Extract the (x, y) coordinate from the center of the cell holding the provided text.  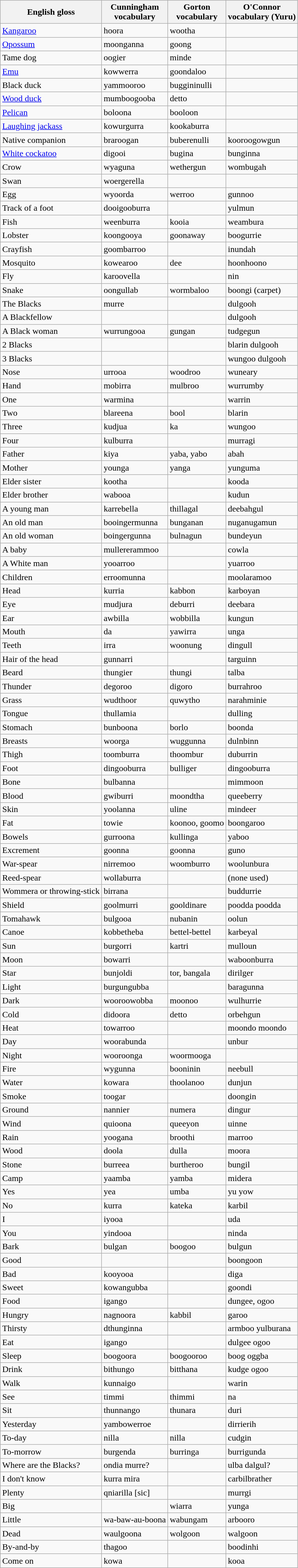
thagoo (135, 1547)
thimmi (197, 1397)
ka (197, 427)
wurrungooa (135, 331)
Pelican (51, 112)
boongaroo (262, 823)
(none used) (262, 878)
dulnbinn (262, 741)
nannier (135, 1110)
Opossum (51, 44)
kooroogowgun (262, 140)
dingull (262, 645)
burtheroo (197, 1165)
Tomahawk (51, 919)
doola (135, 1151)
na (262, 1397)
buggininulli (197, 85)
moolaramoo (262, 577)
numera (197, 1110)
yoogana (135, 1137)
gurroona (135, 837)
Crow (51, 167)
See (51, 1397)
dirrierih (262, 1424)
Bowels (51, 837)
Cunninghamvocabulary (135, 12)
Fly (51, 276)
By-and-by (51, 1547)
borlo (197, 727)
burringa (197, 1451)
Ear (51, 618)
nubanin (197, 919)
ondia murre? (135, 1465)
warmina (135, 400)
Water (51, 1083)
carbilbrather (262, 1479)
ninda (262, 1233)
Skin (51, 809)
mumboogooba (135, 99)
kunnaigo (135, 1383)
karbeyal (262, 932)
Thigh (51, 755)
broothi (197, 1137)
bulbanna (135, 782)
talba (262, 673)
duburrin (262, 755)
warin (262, 1383)
kootha (135, 481)
Yesterday (51, 1424)
goondaloo (197, 71)
kowara (135, 1083)
woodroo (197, 372)
yunguma (262, 468)
bettel-bettel (197, 932)
yanga (197, 468)
mulloun (262, 946)
thungi (197, 673)
blareena (135, 413)
bithungo (135, 1369)
Wind (51, 1124)
bugina (197, 153)
Canoe (51, 932)
mullererammoo (135, 550)
Mosquito (51, 263)
2 Blacks (51, 345)
bunjoldi (135, 973)
goombarroo (135, 249)
Stone (51, 1165)
boogurrie (262, 235)
Good (51, 1260)
wabungam (197, 1520)
wa-baw-au-boona (135, 1520)
Eat (51, 1342)
bulgun (262, 1246)
oongullab (135, 290)
A White man (51, 563)
kungun (262, 618)
goonaway (197, 235)
Breasts (51, 741)
younga (135, 468)
Plenty (51, 1492)
boogoo (197, 1246)
oogier (135, 58)
kudge ogoo (262, 1369)
bulliger (197, 768)
wungoo (262, 427)
digooi (135, 153)
kulburra (135, 440)
deebahgul (262, 509)
narahminie (262, 700)
yaamba (135, 1178)
moora (262, 1151)
thoombur (197, 755)
wooroowobba (135, 1000)
wungoo dulgooh (262, 358)
Swan (51, 181)
neebull (262, 1069)
kudun (262, 495)
kullinga (197, 837)
bunganan (197, 522)
murragi (262, 440)
karoovella (135, 276)
bunboona (135, 727)
goong (197, 44)
No (51, 1205)
kowearoo (135, 263)
buberenulli (197, 140)
burreea (135, 1165)
marroo (262, 1137)
Rain (51, 1137)
dooigooburra (135, 208)
dee (197, 263)
yooarroo (135, 563)
booloon (197, 112)
Sit (51, 1410)
Ground (51, 1110)
kooa (262, 1561)
kookaburra (197, 126)
bitthana (197, 1369)
wobbilla (197, 618)
karrebella (135, 509)
thullamia (135, 714)
kurria (135, 591)
Nose (51, 372)
kateka (197, 1205)
Moon (51, 960)
White cockatoo (51, 153)
gwiburri (135, 795)
Camp (51, 1178)
targuinn (262, 659)
dingur (262, 1110)
yoolanna (135, 809)
minde (197, 58)
yawirra (197, 632)
warrin (262, 400)
Black duck (51, 85)
A young man (51, 509)
Four (51, 440)
yamba (197, 1178)
boogooroo (197, 1356)
waboonburra (262, 960)
You (51, 1233)
Head (51, 591)
moonganna (135, 44)
timmi (135, 1397)
kartri (197, 946)
Beard (51, 673)
deburri (197, 604)
Yes (51, 1192)
wuneary (262, 372)
wethergun (197, 167)
mimmoon (262, 782)
Hand (51, 386)
unbur (262, 1041)
umba (197, 1192)
burgorri (135, 946)
quioona (135, 1124)
Mother (51, 468)
moondtha (197, 795)
orbehgun (262, 1014)
Dark (51, 1000)
kobbetheba (135, 932)
kooyooa (135, 1274)
Blood (51, 795)
thoolanoo (197, 1083)
Tongue (51, 714)
boongoon (262, 1260)
woorga (135, 741)
weambura (262, 222)
kiya (135, 454)
uline (197, 809)
murrgi (262, 1492)
Fat (51, 823)
Come on (51, 1561)
nin (262, 276)
burgungubba (135, 987)
duri (262, 1410)
moonoo (197, 1000)
karboyan (262, 591)
goondi (262, 1288)
wollaburra (135, 878)
wootha (197, 31)
bulnagun (197, 536)
Light (51, 987)
Drink (51, 1369)
towie (135, 823)
unga (262, 632)
Where are the Blacks? (51, 1465)
boodinhi (262, 1547)
A Blackfellow (51, 317)
Snake (51, 290)
bowarri (135, 960)
boogoora (135, 1356)
Foot (51, 768)
didoora (135, 1014)
gunnarri (135, 659)
Heat (51, 1028)
queeberry (262, 795)
karbil (262, 1205)
Lobster (51, 235)
werroo (197, 195)
uinne (262, 1124)
garoo (262, 1315)
Wood duck (51, 99)
burgenda (135, 1451)
Gortonvocabulary (197, 12)
dulgee ogoo (262, 1342)
Hungry (51, 1315)
Three (51, 427)
Bone (51, 782)
bulgooa (135, 919)
kowangubba (135, 1288)
wyoorda (135, 195)
Wommera or throwing-stick (51, 891)
cowla (262, 550)
wormbaloo (197, 290)
Smoke (51, 1096)
yea (135, 1192)
woomburro (197, 864)
kurra mira (135, 1479)
Teeth (51, 645)
ulba dalgul? (262, 1465)
thunnango (135, 1410)
da (135, 632)
Elder brother (51, 495)
yaboo (262, 837)
Fish (51, 222)
The Blacks (51, 304)
Food (51, 1301)
tor, bangala (197, 973)
mobirra (135, 386)
bunginna (262, 153)
koongooya (135, 235)
yulmun (262, 208)
Wood (51, 1151)
kooia (197, 222)
yindooa (135, 1233)
degoroo (135, 686)
braroogan (135, 140)
blarin (262, 413)
kabbon (197, 591)
toogar (135, 1096)
I (51, 1219)
awbilla (135, 618)
diga (262, 1274)
weenburra (135, 222)
walgoon (262, 1534)
Tame dog (51, 58)
Hair of the head (51, 659)
goolmurri (135, 905)
Excrement (51, 850)
qniarilla [sic] (135, 1492)
digoro (197, 686)
nagnoora (135, 1315)
dulla (197, 1151)
Grass (51, 700)
Thirsty (51, 1329)
Egg (51, 195)
kowwerra (135, 71)
dungee, ogoo (262, 1301)
wyaguna (135, 167)
kowa (135, 1561)
yunga (262, 1506)
guno (262, 850)
Walk (51, 1383)
nirremoo (135, 864)
To-day (51, 1438)
thillagal (197, 509)
tudgegun (262, 331)
queeyon (197, 1124)
Track of a foot (51, 208)
inundah (262, 249)
Crayfish (51, 249)
Fire (51, 1069)
bool (197, 413)
kowurgurra (135, 126)
nuganugamun (262, 522)
An old man (51, 522)
buddurrie (262, 891)
woorabunda (135, 1041)
Sun (51, 946)
baragunna (262, 987)
Thunder (51, 686)
kooda (262, 481)
bundeyun (262, 536)
wombugah (262, 167)
woolunbura (262, 864)
kurra (135, 1205)
Elder sister (51, 481)
thungier (135, 673)
mindeer (262, 809)
Little (51, 1520)
boonda (262, 727)
Sleep (51, 1356)
mulbroo (197, 386)
erroomunna (135, 577)
Night (51, 1055)
deebara (262, 604)
A baby (51, 550)
Day (51, 1041)
A Black woman (51, 331)
Cold (51, 1014)
koonoo, goomo (197, 823)
abah (262, 454)
burrigunda (262, 1451)
toomburra (135, 755)
Native companion (51, 140)
wudthoor (135, 700)
kabbil (197, 1315)
gungan (197, 331)
Big (51, 1506)
wulhurrie (262, 1000)
wuggunna (197, 741)
bungil (262, 1165)
Shield (51, 905)
doongin (262, 1096)
3 Blacks (51, 358)
dthunginna (135, 1329)
wabooa (135, 495)
gunnoo (262, 195)
wygunna (135, 1069)
uda (262, 1219)
Bark (51, 1246)
birrana (135, 891)
Bad (51, 1274)
Eye (51, 604)
towarroo (135, 1028)
midera (262, 1178)
Sweet (51, 1288)
thunara (197, 1410)
kudjua (135, 427)
Father (51, 454)
blarin dulgooh (262, 345)
Mouth (51, 632)
boloona (135, 112)
Emu (51, 71)
yu yow (262, 1192)
mudjura (135, 604)
dulling (262, 714)
poodda poodda (262, 905)
hoonhoono (262, 263)
burrahroo (262, 686)
gooldinare (197, 905)
iyooa (135, 1219)
One (51, 400)
I don't know (51, 1479)
moondo moondo (262, 1028)
Star (51, 973)
woergerella (135, 181)
booninin (197, 1069)
wiarra (197, 1506)
woormooga (197, 1055)
yaba, yabo (197, 454)
irra (135, 645)
cudgin (262, 1438)
Reed-spear (51, 878)
boog oggba (262, 1356)
booingermunna (135, 522)
Dead (51, 1534)
hoora (135, 31)
bulgan (135, 1246)
yammooroo (135, 85)
Children (51, 577)
dirilger (262, 973)
Kangaroo (51, 31)
murre (135, 304)
woonung (197, 645)
English gloss (51, 12)
To-morrow (51, 1451)
War-spear (51, 864)
Two (51, 413)
wurrumby (262, 386)
boingergunna (135, 536)
arbooro (262, 1520)
dunjun (262, 1083)
An old woman (51, 536)
yuarroo (262, 563)
armboo yulburana (262, 1329)
Laughing jackass (51, 126)
waulgoona (135, 1534)
O'Connorvocabulary (Yuru) (262, 12)
boongi (carpet) (262, 290)
urrooa (135, 372)
quwytho (197, 700)
wolgoon (197, 1534)
Stomach (51, 727)
oolun (262, 919)
wooroonga (135, 1055)
yambowerroe (135, 1424)
